For the text-containing cell, return its midpoint in [x, y] coordinate format. 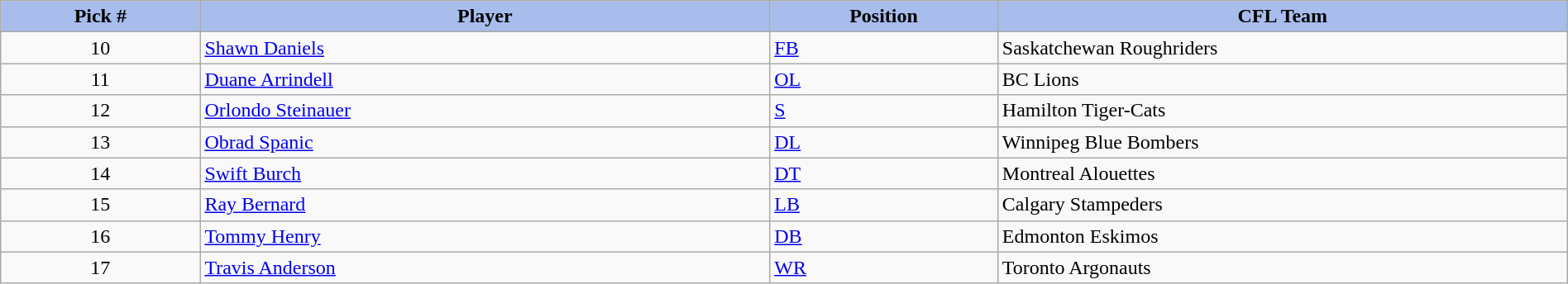
DL [884, 142]
DT [884, 173]
S [884, 111]
12 [101, 111]
Swift Burch [485, 173]
Tommy Henry [485, 236]
Montreal Alouettes [1282, 173]
10 [101, 48]
Orlondo Steinauer [485, 111]
DB [884, 236]
Saskatchewan Roughriders [1282, 48]
LB [884, 205]
Travis Anderson [485, 267]
16 [101, 236]
Winnipeg Blue Bombers [1282, 142]
Duane Arrindell [485, 79]
Calgary Stampeders [1282, 205]
Position [884, 17]
Ray Bernard [485, 205]
Hamilton Tiger-Cats [1282, 111]
17 [101, 267]
FB [884, 48]
BC Lions [1282, 79]
OL [884, 79]
Edmonton Eskimos [1282, 236]
Player [485, 17]
14 [101, 173]
Toronto Argonauts [1282, 267]
WR [884, 267]
Obrad Spanic [485, 142]
13 [101, 142]
Shawn Daniels [485, 48]
15 [101, 205]
Pick # [101, 17]
11 [101, 79]
CFL Team [1282, 17]
